Output the (x, y) coordinate of the center of the cell containing the given text.  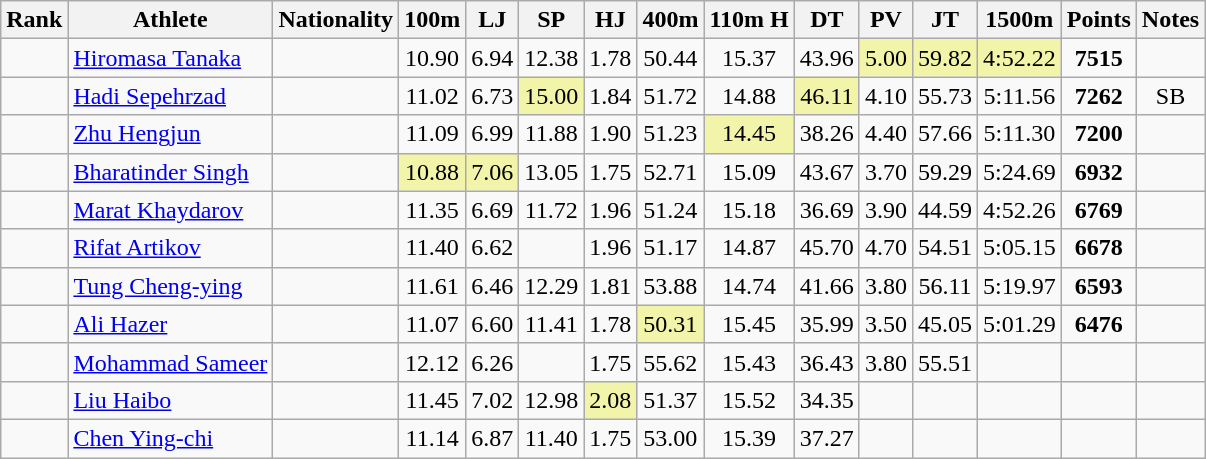
15.52 (749, 400)
15.37 (749, 58)
11.61 (432, 286)
Hiromasa Tanaka (170, 58)
36.43 (826, 362)
51.37 (670, 400)
43.96 (826, 58)
14.45 (749, 134)
6.46 (492, 286)
15.39 (749, 438)
5:05.15 (1019, 248)
11.02 (432, 96)
JT (944, 20)
6.94 (492, 58)
Points (1098, 20)
100m (432, 20)
56.11 (944, 286)
7200 (1098, 134)
Rank (34, 20)
6.99 (492, 134)
3.70 (886, 172)
4:52.22 (1019, 58)
Nationality (336, 20)
59.29 (944, 172)
7.02 (492, 400)
45.05 (944, 324)
Ali Hazer (170, 324)
10.90 (432, 58)
6932 (1098, 172)
38.26 (826, 134)
51.23 (670, 134)
12.29 (552, 286)
11.14 (432, 438)
HJ (610, 20)
55.51 (944, 362)
34.35 (826, 400)
36.69 (826, 210)
11.88 (552, 134)
50.31 (670, 324)
DT (826, 20)
15.43 (749, 362)
53.88 (670, 286)
11.72 (552, 210)
6.26 (492, 362)
51.17 (670, 248)
Liu Haibo (170, 400)
15.18 (749, 210)
Hadi Sepehrzad (170, 96)
Rifat Artikov (170, 248)
Zhu Hengjun (170, 134)
1.81 (610, 286)
6593 (1098, 286)
Marat Khaydarov (170, 210)
15.00 (552, 96)
41.66 (826, 286)
7.06 (492, 172)
51.72 (670, 96)
5:19.97 (1019, 286)
400m (670, 20)
SP (552, 20)
12.12 (432, 362)
6769 (1098, 210)
11.45 (432, 400)
6.69 (492, 210)
1500m (1019, 20)
7262 (1098, 96)
12.98 (552, 400)
PV (886, 20)
5:11.30 (1019, 134)
LJ (492, 20)
Tung Cheng-ying (170, 286)
45.70 (826, 248)
11.41 (552, 324)
Notes (1170, 20)
55.73 (944, 96)
Athlete (170, 20)
11.35 (432, 210)
15.09 (749, 172)
6476 (1098, 324)
5.00 (886, 58)
14.87 (749, 248)
3.90 (886, 210)
4.40 (886, 134)
6.87 (492, 438)
55.62 (670, 362)
44.59 (944, 210)
11.07 (432, 324)
4.10 (886, 96)
SB (1170, 96)
12.38 (552, 58)
57.66 (944, 134)
13.05 (552, 172)
5:24.69 (1019, 172)
15.45 (749, 324)
3.50 (886, 324)
46.11 (826, 96)
6678 (1098, 248)
110m H (749, 20)
51.24 (670, 210)
54.51 (944, 248)
5:11.56 (1019, 96)
52.71 (670, 172)
Mohammad Sameer (170, 362)
4.70 (886, 248)
4:52.26 (1019, 210)
Chen Ying-chi (170, 438)
6.62 (492, 248)
35.99 (826, 324)
1.84 (610, 96)
2.08 (610, 400)
7515 (1098, 58)
59.82 (944, 58)
Bharatinder Singh (170, 172)
14.88 (749, 96)
10.88 (432, 172)
14.74 (749, 286)
6.60 (492, 324)
53.00 (670, 438)
11.09 (432, 134)
1.90 (610, 134)
5:01.29 (1019, 324)
6.73 (492, 96)
37.27 (826, 438)
50.44 (670, 58)
43.67 (826, 172)
